For the text-containing cell, return its midpoint in (x, y) coordinate format. 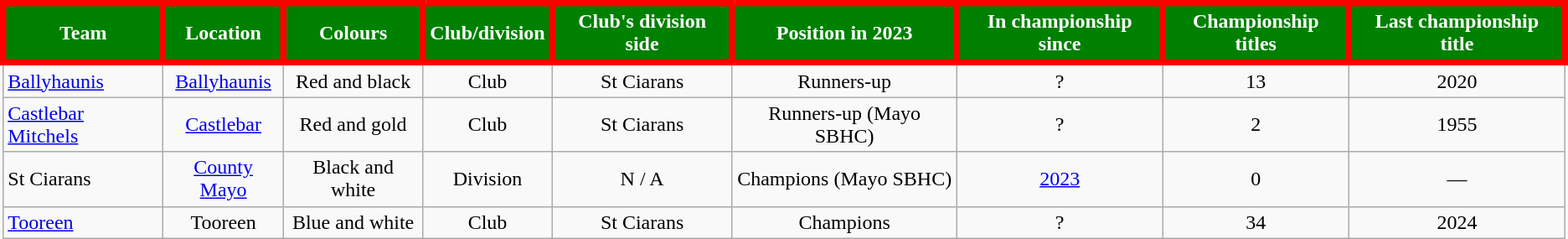
Team (84, 34)
0 (1256, 179)
13 (1256, 81)
N / A (642, 179)
Division (487, 179)
2023 (1060, 179)
Red and black (353, 81)
In championship since (1060, 34)
Club/division (487, 34)
Championship titles (1256, 34)
34 (1256, 222)
Blue and white (353, 222)
Champions (844, 222)
Castlebar (224, 124)
Castlebar Mitchels (84, 124)
Runners-up (844, 81)
Last championship title (1457, 34)
2 (1256, 124)
Club's division side (642, 34)
— (1457, 179)
Runners-up (Mayo SBHC) (844, 124)
1955 (1457, 124)
2024 (1457, 222)
Red and gold (353, 124)
County Mayo (224, 179)
Champions (Mayo SBHC) (844, 179)
Colours (353, 34)
Location (224, 34)
Position in 2023 (844, 34)
Black and white (353, 179)
2020 (1457, 81)
